Search for the cell housing the specified text and yield its [x, y] center coordinate. 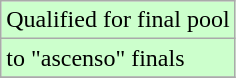
to "ascenso" finals [118, 58]
Qualified for final pool [118, 20]
